Return the (x, y) coordinate for the center point of the cell that contains the specified text.  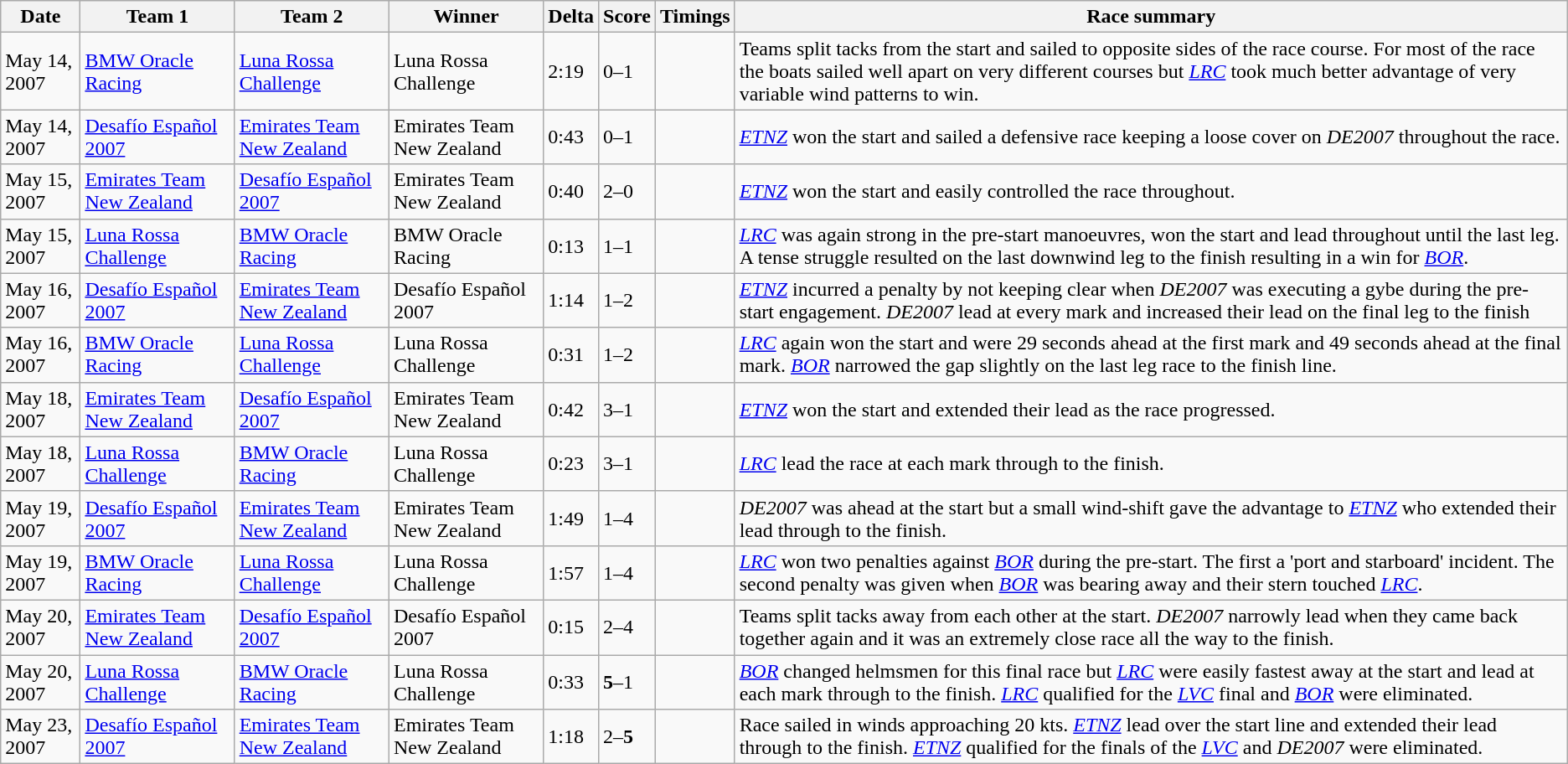
2:19 (571, 71)
1:18 (571, 737)
2–5 (627, 737)
5–1 (627, 682)
Race summary (1151, 17)
1–1 (627, 246)
0:13 (571, 246)
1:14 (571, 300)
Date (40, 17)
0:42 (571, 409)
0:23 (571, 464)
0:31 (571, 355)
Team 2 (312, 17)
0:33 (571, 682)
1:57 (571, 573)
LRC lead the race at each mark through to the finish. (1151, 464)
Team 1 (157, 17)
ETNZ won the start and sailed a defensive race keeping a loose cover on DE2007 throughout the race. (1151, 137)
ETNZ won the start and easily controlled the race throughout. (1151, 191)
1:49 (571, 518)
ETNZ won the start and extended their lead as the race progressed. (1151, 409)
2–0 (627, 191)
0:43 (571, 137)
Timings (695, 17)
0:15 (571, 627)
Score (627, 17)
May 23, 2007 (40, 737)
2–4 (627, 627)
Winner (466, 17)
0:40 (571, 191)
Delta (571, 17)
DE2007 was ahead at the start but a small wind-shift gave the advantage to ETNZ who extended their lead through to the finish. (1151, 518)
